Detect which cell encompasses the target text, then output its [X, Y] center coordinate. 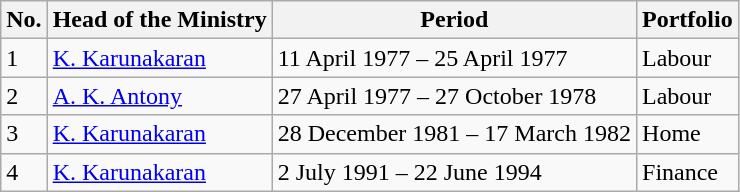
2 July 1991 – 22 June 1994 [454, 172]
4 [24, 172]
28 December 1981 – 17 March 1982 [454, 134]
Head of the Ministry [160, 20]
Period [454, 20]
2 [24, 96]
No. [24, 20]
A. K. Antony [160, 96]
Finance [688, 172]
11 April 1977 – 25 April 1977 [454, 58]
1 [24, 58]
Portfolio [688, 20]
3 [24, 134]
27 April 1977 – 27 October 1978 [454, 96]
Home [688, 134]
